From the cell containing the given text, extract its center point as (x, y) coordinate. 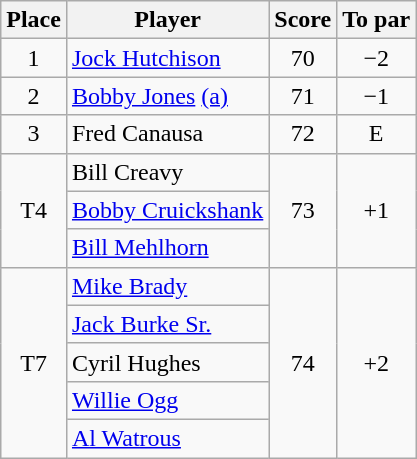
3 (34, 134)
Cyril Hughes (167, 362)
Bill Creavy (167, 172)
Player (167, 20)
Al Watrous (167, 438)
+1 (376, 210)
72 (303, 134)
E (376, 134)
70 (303, 58)
Score (303, 20)
Place (34, 20)
Bobby Cruickshank (167, 210)
71 (303, 96)
Fred Canausa (167, 134)
−2 (376, 58)
To par (376, 20)
1 (34, 58)
73 (303, 210)
2 (34, 96)
Bobby Jones (a) (167, 96)
Mike Brady (167, 286)
Jock Hutchison (167, 58)
Jack Burke Sr. (167, 324)
T4 (34, 210)
Bill Mehlhorn (167, 248)
Willie Ogg (167, 400)
T7 (34, 362)
−1 (376, 96)
+2 (376, 362)
74 (303, 362)
